Capture the cell that displays the provided text and extract its [x, y] central coordinate. 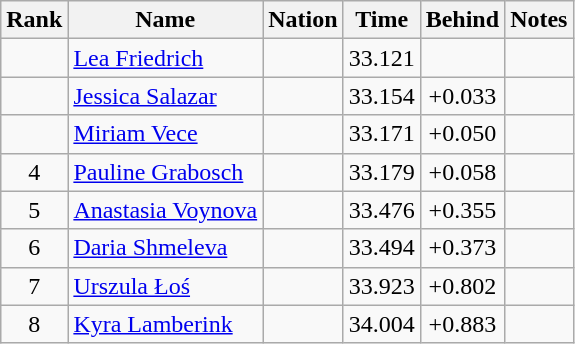
7 [34, 286]
33.494 [382, 248]
+0.883 [462, 324]
33.121 [382, 58]
Time [382, 20]
34.004 [382, 324]
Notes [539, 20]
Pauline Grabosch [166, 172]
Rank [34, 20]
+0.355 [462, 210]
+0.058 [462, 172]
33.171 [382, 134]
5 [34, 210]
Nation [303, 20]
33.923 [382, 286]
Jessica Salazar [166, 96]
Miriam Vece [166, 134]
4 [34, 172]
Lea Friedrich [166, 58]
33.154 [382, 96]
Daria Shmeleva [166, 248]
Urszula Łoś [166, 286]
+0.802 [462, 286]
Name [166, 20]
Kyra Lamberink [166, 324]
Anastasia Voynova [166, 210]
6 [34, 248]
33.179 [382, 172]
33.476 [382, 210]
Behind [462, 20]
+0.033 [462, 96]
+0.373 [462, 248]
+0.050 [462, 134]
8 [34, 324]
